Pinpoint the cell where the given text exists, returning its [X, Y] midpoint coordinate. 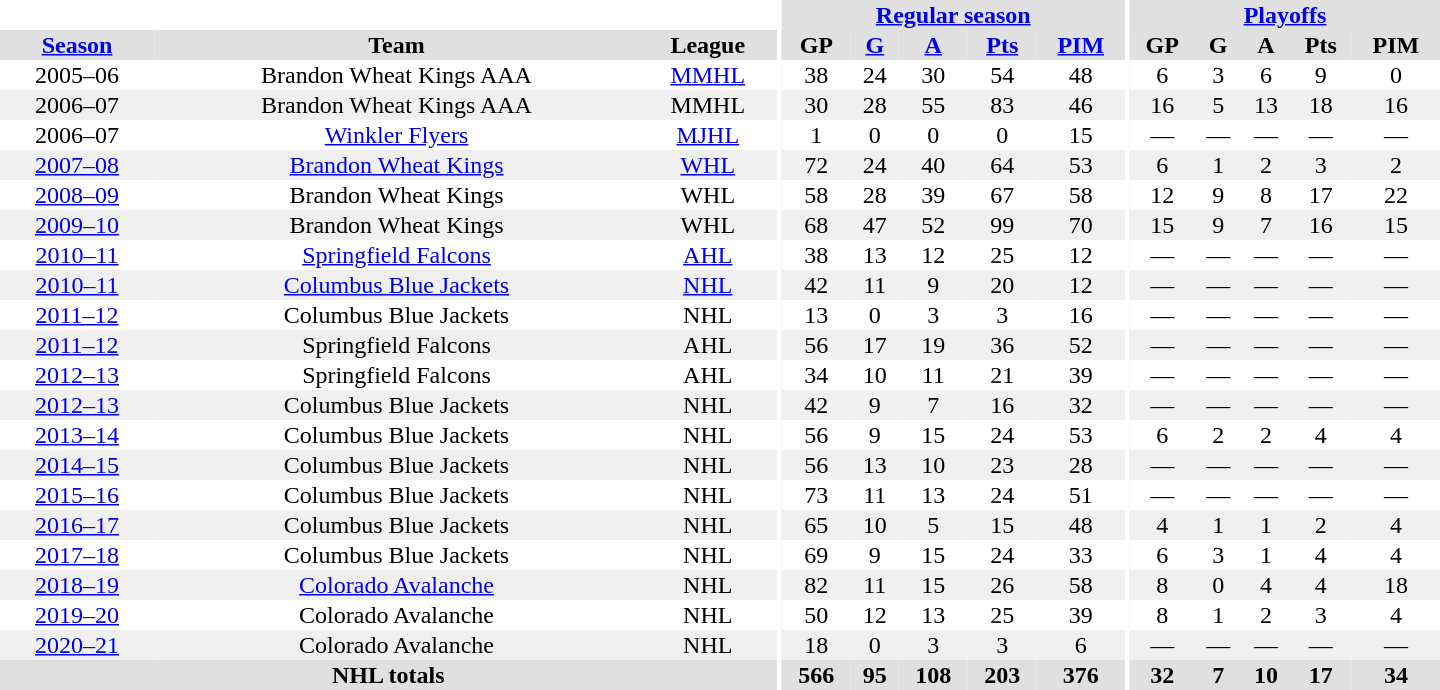
51 [1081, 495]
Team [396, 45]
73 [816, 495]
2016–17 [77, 525]
20 [1002, 285]
Season [77, 45]
2020–21 [77, 645]
69 [816, 555]
22 [1396, 195]
566 [816, 675]
26 [1002, 585]
MJHL [708, 135]
70 [1081, 225]
64 [1002, 165]
203 [1002, 675]
21 [1002, 375]
2009–10 [77, 225]
99 [1002, 225]
36 [1002, 345]
NHL totals [388, 675]
55 [934, 105]
65 [816, 525]
Winkler Flyers [396, 135]
2013–14 [77, 435]
2017–18 [77, 555]
47 [875, 225]
68 [816, 225]
Regular season [954, 15]
League [708, 45]
2014–15 [77, 465]
108 [934, 675]
Playoffs [1285, 15]
2008–09 [77, 195]
50 [816, 615]
95 [875, 675]
376 [1081, 675]
19 [934, 345]
67 [1002, 195]
2019–20 [77, 615]
72 [816, 165]
2015–16 [77, 495]
23 [1002, 465]
54 [1002, 75]
2018–19 [77, 585]
40 [934, 165]
33 [1081, 555]
2007–08 [77, 165]
2005–06 [77, 75]
46 [1081, 105]
82 [816, 585]
83 [1002, 105]
